For the text-containing cell, return its midpoint in (X, Y) coordinate format. 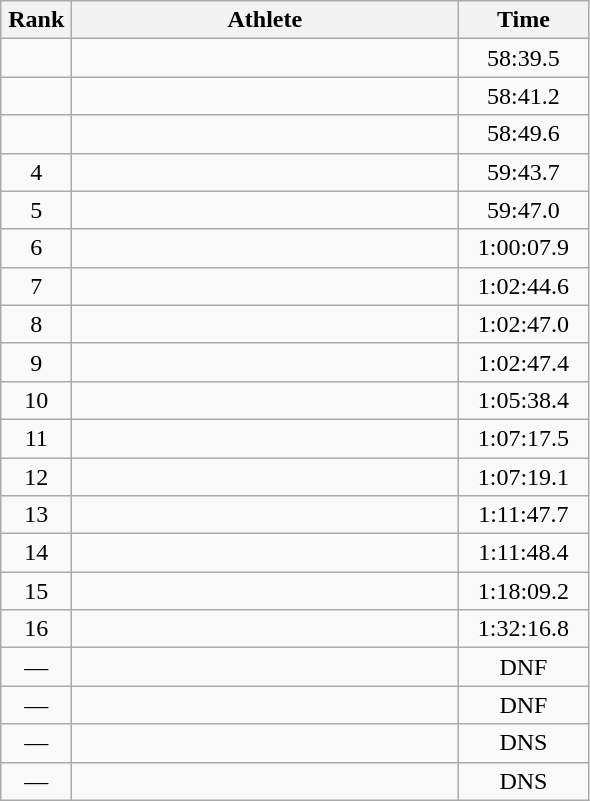
12 (36, 477)
9 (36, 362)
Rank (36, 20)
1:11:47.7 (524, 515)
10 (36, 400)
1:02:47.4 (524, 362)
16 (36, 629)
58:39.5 (524, 58)
1:18:09.2 (524, 591)
Athlete (265, 20)
1:07:17.5 (524, 438)
4 (36, 172)
1:07:19.1 (524, 477)
1:32:16.8 (524, 629)
58:41.2 (524, 96)
13 (36, 515)
58:49.6 (524, 134)
59:47.0 (524, 210)
1:02:44.6 (524, 286)
6 (36, 248)
59:43.7 (524, 172)
1:05:38.4 (524, 400)
7 (36, 286)
1:11:48.4 (524, 553)
Time (524, 20)
5 (36, 210)
1:00:07.9 (524, 248)
8 (36, 324)
11 (36, 438)
1:02:47.0 (524, 324)
14 (36, 553)
15 (36, 591)
